Output the (X, Y) coordinate of the center of the cell containing the given text.  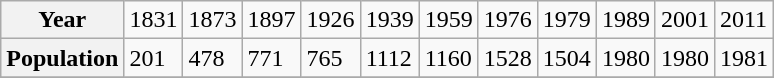
1504 (566, 58)
2011 (744, 20)
1976 (508, 20)
765 (330, 58)
1528 (508, 58)
1981 (744, 58)
Population (62, 58)
1897 (272, 20)
1959 (448, 20)
Year (62, 20)
1160 (448, 58)
478 (212, 58)
1112 (390, 58)
771 (272, 58)
1926 (330, 20)
1939 (390, 20)
1831 (154, 20)
201 (154, 58)
1873 (212, 20)
1979 (566, 20)
2001 (684, 20)
1989 (626, 20)
